From the cell containing the given text, extract its center point as [X, Y] coordinate. 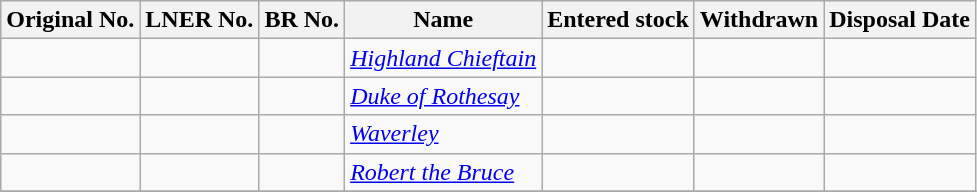
Robert the Bruce [444, 172]
BR No. [302, 20]
Name [444, 20]
Disposal Date [900, 20]
Original No. [70, 20]
Duke of Rothesay [444, 96]
Withdrawn [758, 20]
Highland Chieftain [444, 58]
Entered stock [618, 20]
LNER No. [200, 20]
Waverley [444, 134]
